Return the [x, y] coordinate for the center point of the cell that contains the specified text.  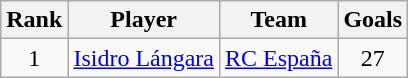
Player [144, 20]
Goals [373, 20]
1 [34, 58]
RC España [279, 58]
Team [279, 20]
Isidro Lángara [144, 58]
Rank [34, 20]
27 [373, 58]
